Pinpoint the cell where the given text exists, returning its (x, y) midpoint coordinate. 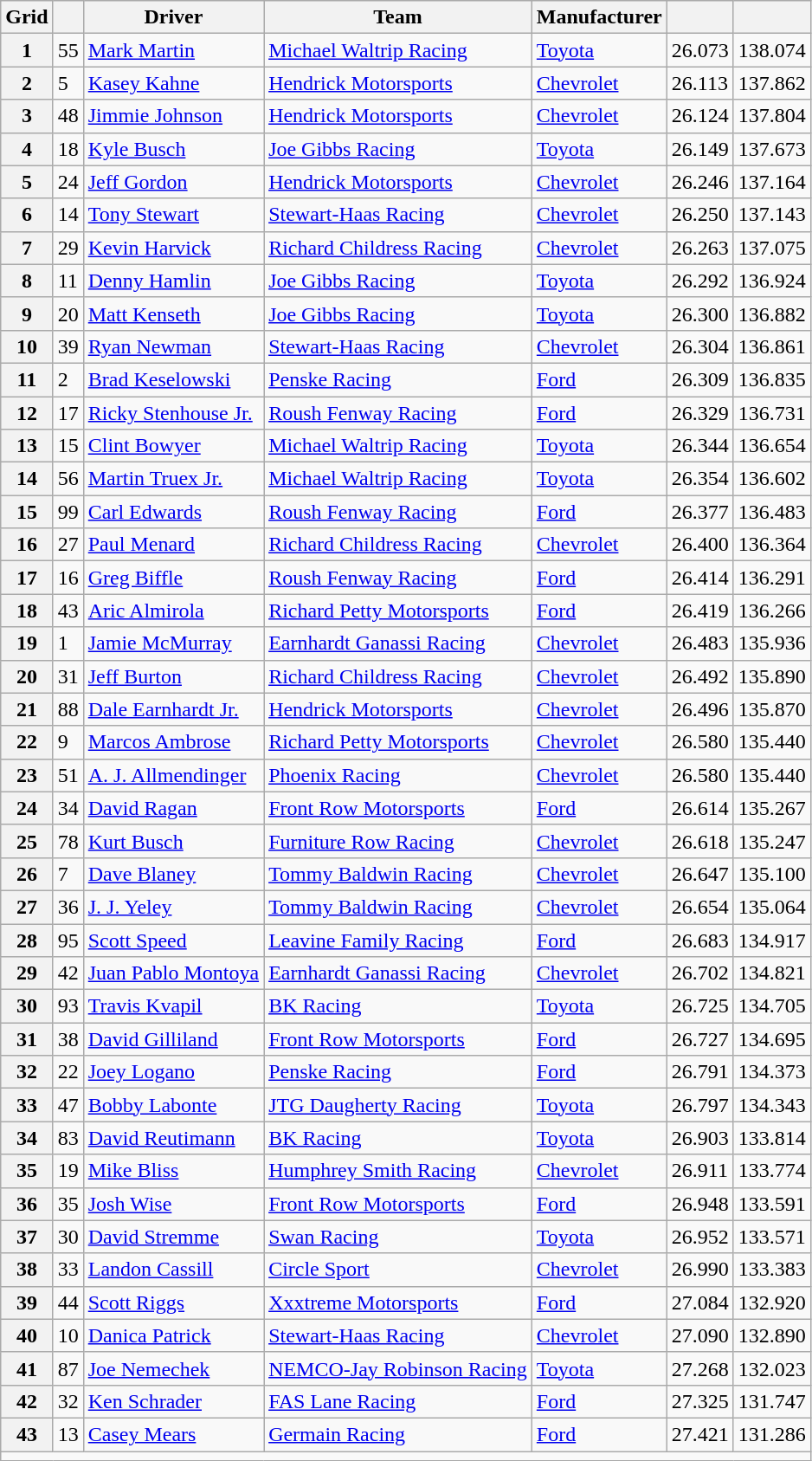
Kyle Busch (173, 149)
26.496 (699, 709)
A. J. Allmendinger (173, 775)
135.890 (772, 676)
Casey Mears (173, 1434)
26.246 (699, 182)
Germain Racing (398, 1434)
26.791 (699, 1072)
26.725 (699, 1006)
JTG Daugherty Racing (398, 1105)
Paul Menard (173, 545)
27.325 (699, 1401)
99 (68, 512)
26.483 (699, 643)
J. J. Yeley (173, 907)
26.292 (699, 281)
131.747 (772, 1401)
Juan Pablo Montoya (173, 973)
26.073 (699, 50)
37 (27, 1237)
Furniture Row Racing (398, 841)
Dave Blaney (173, 874)
136.266 (772, 611)
136.654 (772, 446)
137.075 (772, 248)
136.291 (772, 578)
134.695 (772, 1039)
FAS Lane Racing (398, 1401)
134.705 (772, 1006)
135.064 (772, 907)
David Gilliland (173, 1039)
26.377 (699, 512)
26.419 (699, 611)
26.492 (699, 676)
88 (68, 709)
David Reutimann (173, 1138)
Landon Cassill (173, 1270)
134.917 (772, 940)
Aric Almirola (173, 611)
Greg Biffle (173, 578)
135.936 (772, 643)
26.683 (699, 940)
27.090 (699, 1335)
134.821 (772, 973)
87 (68, 1368)
Jimmie Johnson (173, 116)
26.329 (699, 413)
55 (68, 50)
Brad Keselowski (173, 379)
25 (27, 841)
27.084 (699, 1303)
137.673 (772, 149)
78 (68, 841)
135.247 (772, 841)
132.023 (772, 1368)
26.309 (699, 379)
131.286 (772, 1434)
Scott Speed (173, 940)
23 (27, 775)
132.920 (772, 1303)
Martin Truex Jr. (173, 479)
Ricky Stenhouse Jr. (173, 413)
Ryan Newman (173, 346)
136.364 (772, 545)
6 (27, 215)
Grid (27, 17)
133.571 (772, 1237)
Jeff Gordon (173, 182)
40 (27, 1335)
Joe Nemechek (173, 1368)
Humphrey Smith Racing (398, 1171)
93 (68, 1006)
Matt Kenseth (173, 314)
Jamie McMurray (173, 643)
Mike Bliss (173, 1171)
44 (68, 1303)
26.124 (699, 116)
26.113 (699, 83)
Bobby Labonte (173, 1105)
26.797 (699, 1105)
Kasey Kahne (173, 83)
56 (68, 479)
26.727 (699, 1039)
Swan Racing (398, 1237)
26.647 (699, 874)
26.263 (699, 248)
135.267 (772, 808)
Carl Edwards (173, 512)
Driver (173, 17)
133.814 (772, 1138)
137.164 (772, 182)
26.948 (699, 1204)
Manufacturer (599, 17)
Leavine Family Racing (398, 940)
8 (27, 281)
Circle Sport (398, 1270)
48 (68, 116)
Kevin Harvick (173, 248)
12 (27, 413)
Denny Hamlin (173, 281)
136.483 (772, 512)
Travis Kvapil (173, 1006)
26.952 (699, 1237)
137.804 (772, 116)
133.383 (772, 1270)
135.100 (772, 874)
Scott Riggs (173, 1303)
26.618 (699, 841)
137.143 (772, 215)
138.074 (772, 50)
132.890 (772, 1335)
Team (398, 17)
26.400 (699, 545)
Tony Stewart (173, 215)
27.421 (699, 1434)
David Ragan (173, 808)
83 (68, 1138)
26 (27, 874)
26.304 (699, 346)
47 (68, 1105)
26.911 (699, 1171)
135.870 (772, 709)
NEMCO-Jay Robinson Racing (398, 1368)
136.924 (772, 281)
Dale Earnhardt Jr. (173, 709)
Phoenix Racing (398, 775)
3 (27, 116)
133.774 (772, 1171)
26.354 (699, 479)
Xxxtreme Motorsports (398, 1303)
Joey Logano (173, 1072)
137.862 (772, 83)
26.414 (699, 578)
26.614 (699, 808)
Danica Patrick (173, 1335)
26.903 (699, 1138)
136.835 (772, 379)
Clint Bowyer (173, 446)
28 (27, 940)
134.373 (772, 1072)
26.149 (699, 149)
136.882 (772, 314)
David Stremme (173, 1237)
136.861 (772, 346)
Marcos Ambrose (173, 742)
Mark Martin (173, 50)
41 (27, 1368)
Jeff Burton (173, 676)
26.300 (699, 314)
26.344 (699, 446)
136.602 (772, 479)
Kurt Busch (173, 841)
27.268 (699, 1368)
51 (68, 775)
26.250 (699, 215)
26.990 (699, 1270)
133.591 (772, 1204)
4 (27, 149)
26.654 (699, 907)
26.702 (699, 973)
134.343 (772, 1105)
95 (68, 940)
21 (27, 709)
Josh Wise (173, 1204)
Ken Schrader (173, 1401)
136.731 (772, 413)
